Extract the [X, Y] coordinate from the center of the cell holding the provided text.  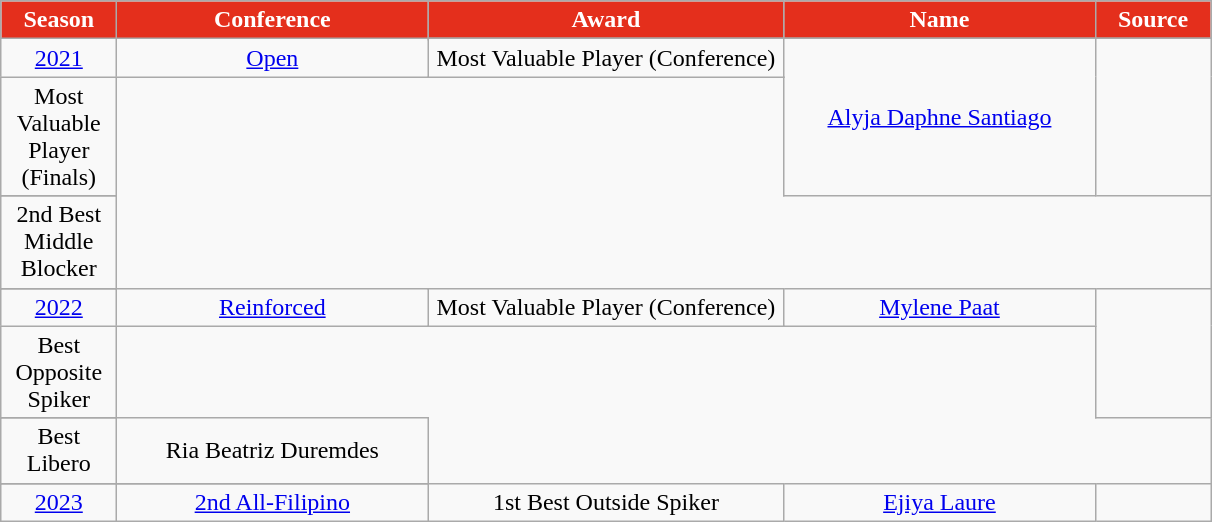
Alyja Daphne Santiago [940, 118]
Best Libero [59, 450]
Best Opposite Spiker [59, 372]
Mylene Paat [940, 307]
Source [1153, 20]
Conference [272, 20]
Open [272, 58]
2023 [59, 502]
Name [940, 20]
2022 [59, 307]
2nd Best Middle Blocker [59, 242]
Ejiya Laure [940, 502]
Reinforced [272, 307]
Season [59, 20]
Most Valuable Player (Finals) [59, 136]
1st Best Outside Spiker [606, 502]
Award [606, 20]
Ria Beatriz Duremdes [272, 450]
2nd All-Filipino [272, 502]
2021 [59, 58]
